Capture the cell that displays the provided text and extract its [x, y] central coordinate. 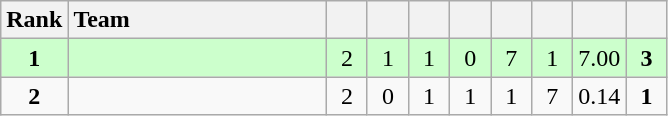
0.14 [600, 96]
7.00 [600, 58]
3 [646, 58]
Rank [34, 20]
Team [198, 20]
